Locate the cell with the specified text and output its (x, y) center coordinate. 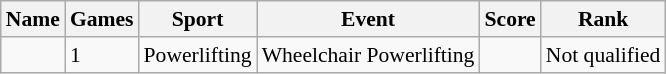
1 (102, 55)
Event (368, 19)
Not qualified (604, 55)
Rank (604, 19)
Name (33, 19)
Wheelchair Powerlifting (368, 55)
Games (102, 19)
Score (510, 19)
Sport (198, 19)
Powerlifting (198, 55)
